Search for the cell housing the specified text and yield its (x, y) center coordinate. 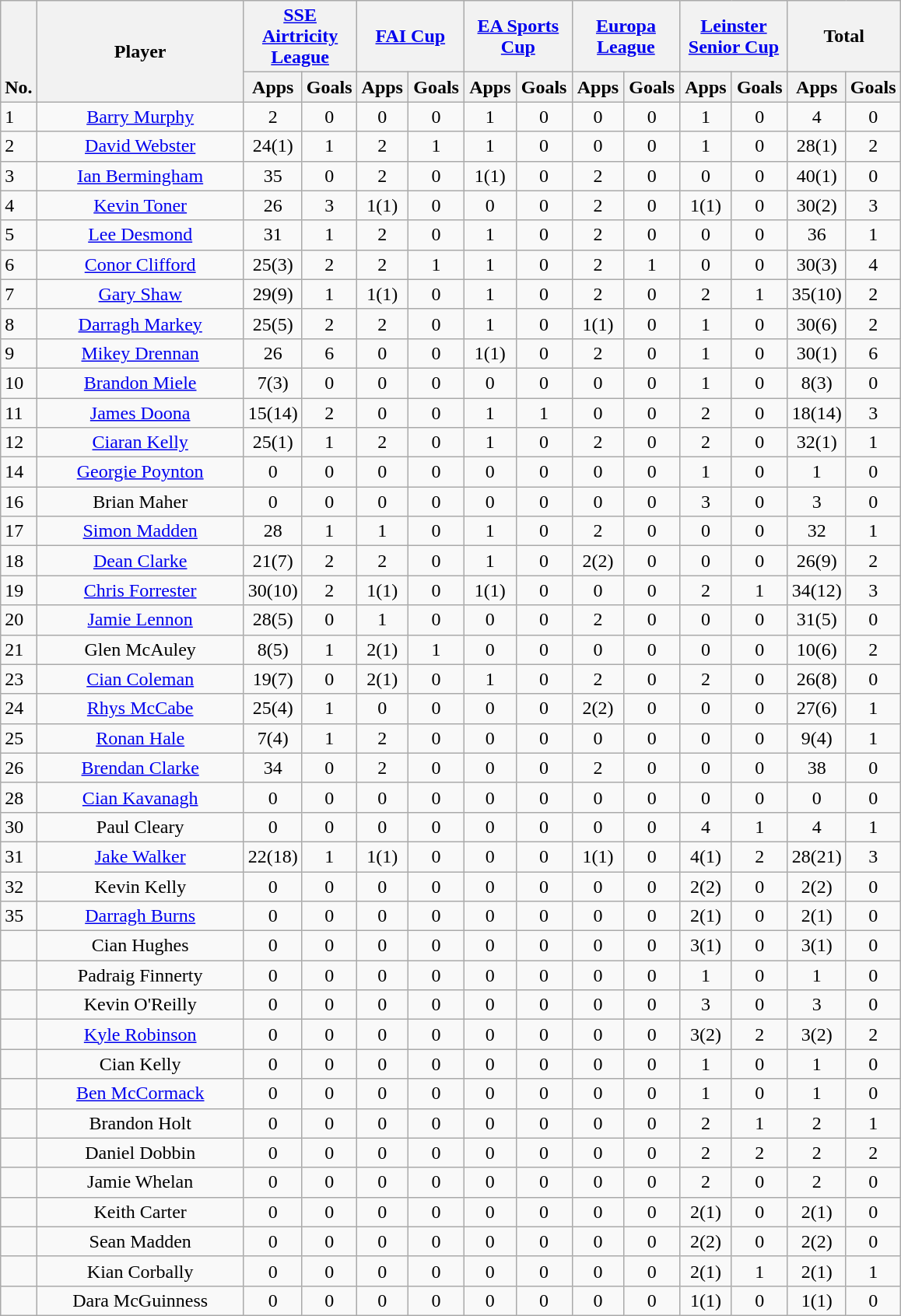
Daniel Dobbin (140, 1153)
30 (19, 827)
26(9) (817, 561)
Lee Desmond (140, 235)
35(10) (817, 294)
5 (19, 235)
10 (19, 383)
19 (19, 590)
Gary Shaw (140, 294)
Kevin Kelly (140, 886)
Player (140, 51)
40(1) (817, 176)
25(5) (272, 324)
4(1) (706, 856)
8 (19, 324)
25(1) (272, 443)
18 (19, 561)
26(8) (817, 679)
Mikey Drennan (140, 353)
Brendan Clarke (140, 768)
No. (19, 51)
Europa League (626, 37)
30(2) (817, 205)
Cian Hughes (140, 946)
9(4) (817, 738)
28(5) (272, 620)
Keith Carter (140, 1212)
25(4) (272, 709)
34(12) (817, 590)
Brandon Miele (140, 383)
Rhys McCabe (140, 709)
27(6) (817, 709)
10(6) (817, 649)
17 (19, 531)
Darragh Burns (140, 916)
Glen McAuley (140, 649)
Cian Coleman (140, 679)
15(14) (272, 413)
Simon Madden (140, 531)
Total (843, 37)
Kian Corbally (140, 1271)
Kevin O'Reilly (140, 1005)
Cian Kelly (140, 1064)
31(5) (817, 620)
James Doona (140, 413)
11 (19, 413)
14 (19, 472)
30(1) (817, 353)
28(21) (817, 856)
7(4) (272, 738)
30(3) (817, 264)
25(3) (272, 264)
Ciaran Kelly (140, 443)
Dara McGuinness (140, 1300)
9 (19, 353)
8(5) (272, 649)
Leinster Senior Cup (734, 37)
Kevin Toner (140, 205)
Cian Kavanagh (140, 797)
24 (19, 709)
20 (19, 620)
30(6) (817, 324)
25 (19, 738)
29(9) (272, 294)
Darragh Markey (140, 324)
Brian Maher (140, 502)
24(1) (272, 146)
Jamie Whelan (140, 1182)
32(1) (817, 443)
34 (272, 768)
Ronan Hale (140, 738)
FAI Cup (411, 37)
28(1) (817, 146)
SSE Airtricity League (300, 37)
Ian Bermingham (140, 176)
7 (19, 294)
EA Sports Cup (518, 37)
7(3) (272, 383)
22(18) (272, 856)
Dean Clarke (140, 561)
Jake Walker (140, 856)
Brandon Holt (140, 1123)
21(7) (272, 561)
18(14) (817, 413)
Conor Clifford (140, 264)
Sean Madden (140, 1241)
Ben McCormack (140, 1094)
Barry Murphy (140, 117)
Chris Forrester (140, 590)
Georgie Poynton (140, 472)
16 (19, 502)
8(3) (817, 383)
19(7) (272, 679)
30(10) (272, 590)
David Webster (140, 146)
36 (817, 235)
Kyle Robinson (140, 1034)
Paul Cleary (140, 827)
Jamie Lennon (140, 620)
23 (19, 679)
38 (817, 768)
21 (19, 649)
Padraig Finnerty (140, 975)
12 (19, 443)
